Scan for the cell matching the given text and deliver its [x, y] coordinate at center. 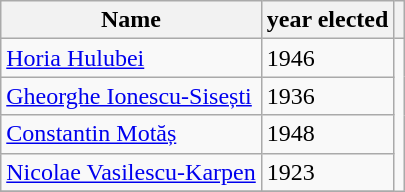
Horia Hulubei [132, 58]
Name [132, 20]
1946 [328, 58]
1948 [328, 134]
Constantin Motăș [132, 134]
Gheorghe Ionescu-Sisești [132, 96]
year elected [328, 20]
1936 [328, 96]
Nicolae Vasilescu-Karpen [132, 172]
1923 [328, 172]
